For the text-containing cell, return its midpoint in [X, Y] coordinate format. 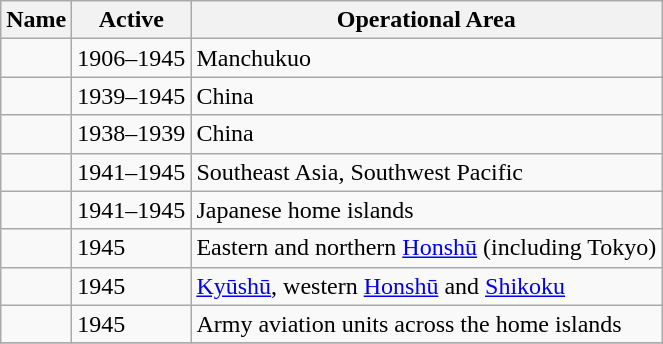
Name [36, 20]
1938–1939 [132, 134]
1906–1945 [132, 58]
1939–1945 [132, 96]
Operational Area [426, 20]
Southeast Asia, Southwest Pacific [426, 172]
Army aviation units across the home islands [426, 324]
Eastern and northern Honshū (including Tokyo) [426, 248]
Manchukuo [426, 58]
Active [132, 20]
Kyūshū, western Honshū and Shikoku [426, 286]
Japanese home islands [426, 210]
